Return [X, Y] of the center of cell containing provided text 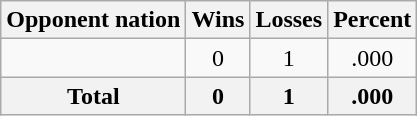
Losses [289, 20]
Wins [218, 20]
Opponent nation [94, 20]
Percent [372, 20]
Total [94, 96]
